Detect which cell encompasses the target text, then output its (X, Y) center coordinate. 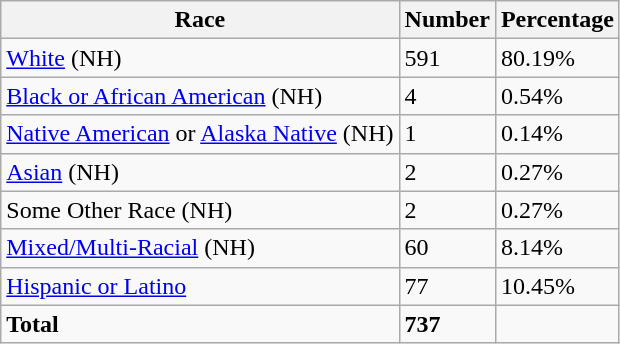
60 (447, 248)
1 (447, 134)
4 (447, 96)
737 (447, 324)
591 (447, 58)
Mixed/Multi-Racial (NH) (200, 248)
80.19% (557, 58)
10.45% (557, 286)
8.14% (557, 248)
Race (200, 20)
Number (447, 20)
Some Other Race (NH) (200, 210)
0.14% (557, 134)
White (NH) (200, 58)
Percentage (557, 20)
Asian (NH) (200, 172)
77 (447, 286)
Black or African American (NH) (200, 96)
Hispanic or Latino (200, 286)
Total (200, 324)
Native American or Alaska Native (NH) (200, 134)
0.54% (557, 96)
